Return the (X, Y) coordinate for the center point of the cell that contains the specified text.  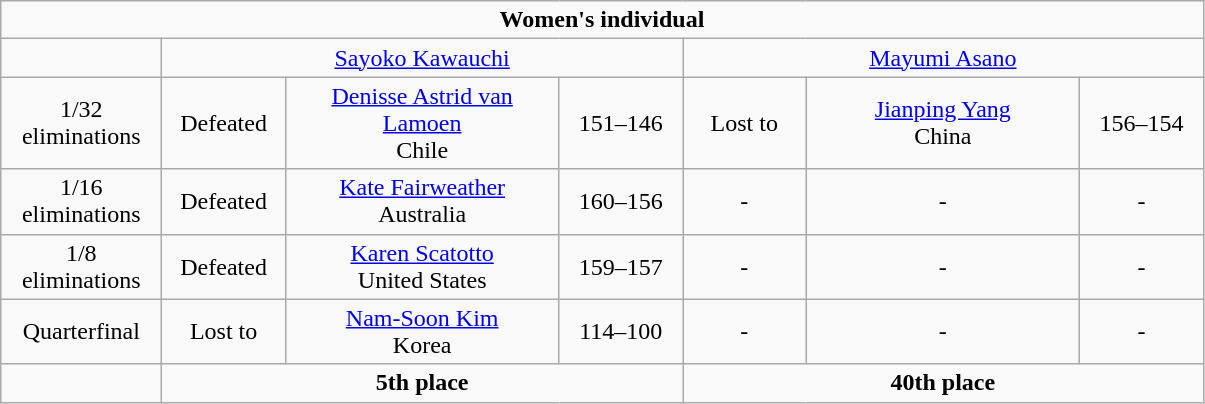
40th place (942, 383)
Sayoko Kawauchi (422, 58)
1/16 eliminations (82, 202)
Karen Scatotto United States (422, 266)
Jianping Yang China (943, 123)
1/32 eliminations (82, 123)
5th place (422, 383)
159–157 (621, 266)
Denisse Astrid van Lamoen Chile (422, 123)
Nam-Soon Kim Korea (422, 332)
Kate Fairweather Australia (422, 202)
Mayumi Asano (942, 58)
151–146 (621, 123)
Quarterfinal (82, 332)
Women's individual (602, 20)
114–100 (621, 332)
1/8 eliminations (82, 266)
160–156 (621, 202)
156–154 (1142, 123)
